Detect which cell encompasses the target text, then output its (X, Y) center coordinate. 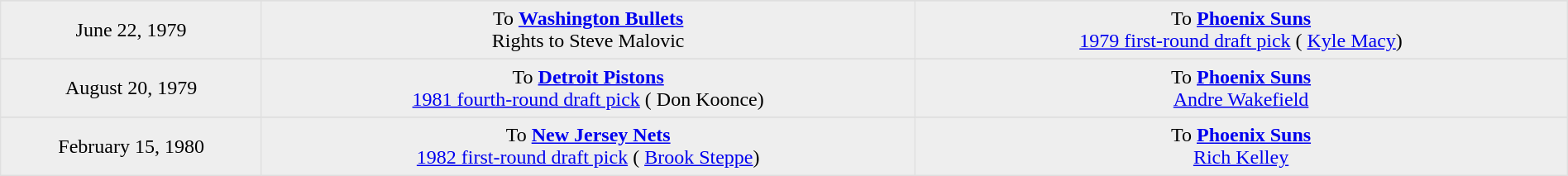
June 22, 1979 (131, 30)
February 15, 1980 (131, 146)
August 20, 1979 (131, 88)
To Washington BulletsRights to Steve Malovic (587, 30)
To New Jersey Nets1982 first-round draft pick ( Brook Steppe) (587, 146)
To Phoenix Suns Rich Kelley (1241, 146)
To Detroit Pistons1981 fourth-round draft pick ( Don Koonce) (587, 88)
To Phoenix Suns Andre Wakefield (1241, 88)
To Phoenix Suns1979 first-round draft pick ( Kyle Macy) (1241, 30)
